Identify which cell holds the provided text, then report its [X, Y] central coordinate. 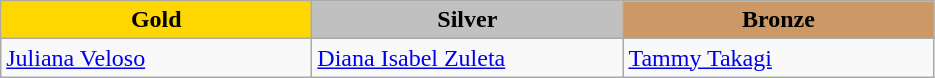
Bronze [778, 20]
Silver [468, 20]
Tammy Takagi [778, 58]
Diana Isabel Zuleta [468, 58]
Juliana Veloso [156, 58]
Gold [156, 20]
